Determine the [X, Y] coordinate at the center of the cell enclosing the given text.  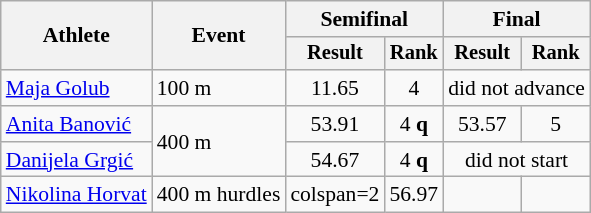
Event [219, 36]
53.57 [482, 124]
400 m hurdles [219, 195]
Semifinal [364, 19]
colspan=2 [334, 195]
Final [516, 19]
Maja Golub [76, 88]
did not advance [516, 88]
5 [556, 124]
53.91 [334, 124]
Anita Banović [76, 124]
Athlete [76, 36]
Nikolina Horvat [76, 195]
56.97 [414, 195]
11.65 [334, 88]
Danijela Grgić [76, 160]
did not start [516, 160]
100 m [219, 88]
400 m [219, 142]
54.67 [334, 160]
4 [414, 88]
